Find where the given text appears and provide that cell's center as (x, y) coordinate. 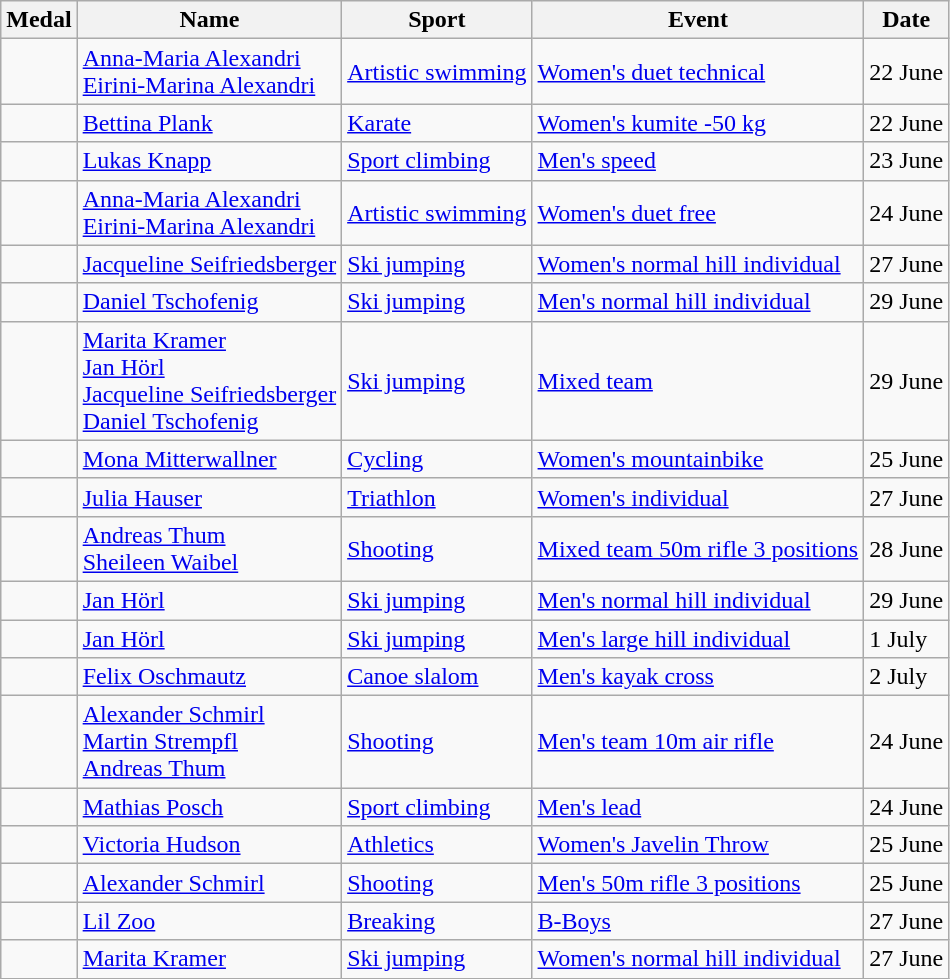
Felix Oschmautz (210, 677)
Sport (437, 20)
Canoe slalom (437, 677)
Alexander SchmirlMartin StrempflAndreas Thum (210, 742)
Lil Zoo (210, 921)
B-Boys (698, 921)
Mona Mitterwallner (210, 459)
Women's mountainbike (698, 459)
2 July (906, 677)
Daniel Tschofenig (210, 302)
Marita Kramer (210, 959)
Men's team 10m air rifle (698, 742)
Women's kumite -50 kg (698, 123)
Bettina Plank (210, 123)
Jacqueline Seifriedsberger (210, 264)
Women's individual (698, 497)
Triathlon (437, 497)
Date (906, 20)
Men's 50m rifle 3 positions (698, 883)
Julia Hauser (210, 497)
Men's large hill individual (698, 639)
Event (698, 20)
Women's duet technical (698, 72)
Name (210, 20)
Athletics (437, 845)
Women's duet free (698, 212)
Victoria Hudson (210, 845)
Cycling (437, 459)
Marita KramerJan HörlJacqueline SeifriedsbergerDaniel Tschofenig (210, 380)
Karate (437, 123)
Breaking (437, 921)
Alexander Schmirl (210, 883)
Lukas Knapp (210, 161)
28 June (906, 548)
Mathias Posch (210, 807)
23 June (906, 161)
Men's lead (698, 807)
Men's kayak cross (698, 677)
Mixed team 50m rifle 3 positions (698, 548)
Men's speed (698, 161)
Andreas ThumSheileen Waibel (210, 548)
Women's Javelin Throw (698, 845)
Medal (39, 20)
Mixed team (698, 380)
1 July (906, 639)
